Output the [x, y] coordinate of the center of the cell containing the given text.  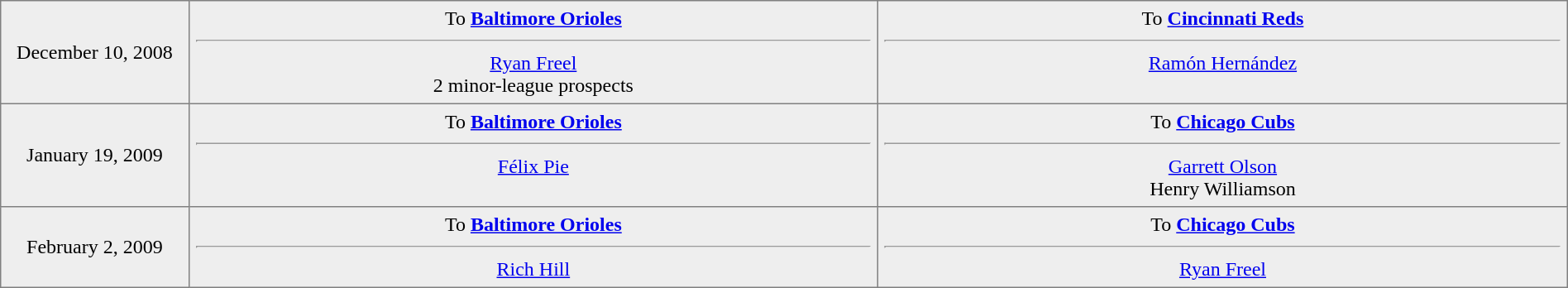
To Cincinnati RedsRamón Hernández [1223, 52]
To Baltimore OriolesRyan Freel2 minor-league prospects [533, 52]
December 10, 2008 [94, 52]
February 2, 2009 [94, 247]
To Baltimore OriolesFélix Pie [533, 155]
To Chicago CubsRyan Freel [1223, 247]
To Chicago CubsGarrett OlsonHenry Williamson [1223, 155]
January 19, 2009 [94, 155]
To Baltimore OriolesRich Hill [533, 247]
